For the text-containing cell, return its midpoint in (X, Y) coordinate format. 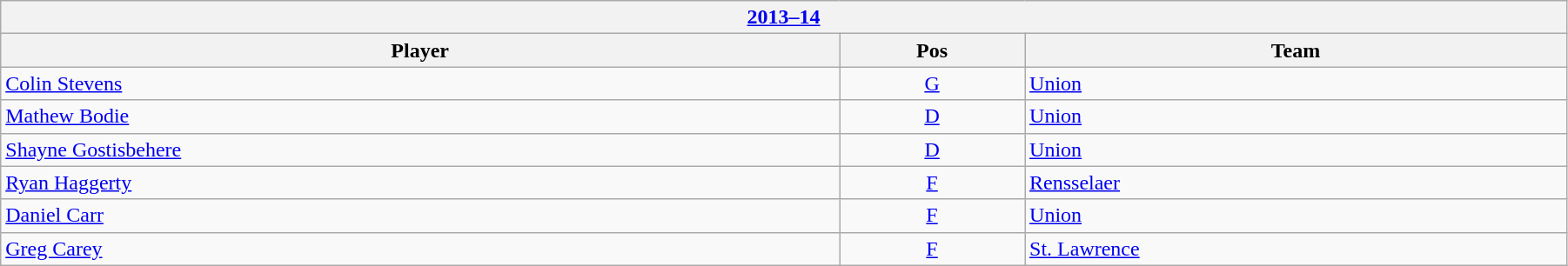
Colin Stevens (420, 83)
Player (420, 50)
Pos (933, 50)
Mathew Bodie (420, 116)
Ryan Haggerty (420, 183)
2013–14 (784, 17)
Daniel Carr (420, 216)
St. Lawrence (1297, 249)
Team (1297, 50)
Rensselaer (1297, 183)
G (933, 83)
Greg Carey (420, 249)
Shayne Gostisbehere (420, 150)
